For the text-containing cell, return its midpoint in [x, y] coordinate format. 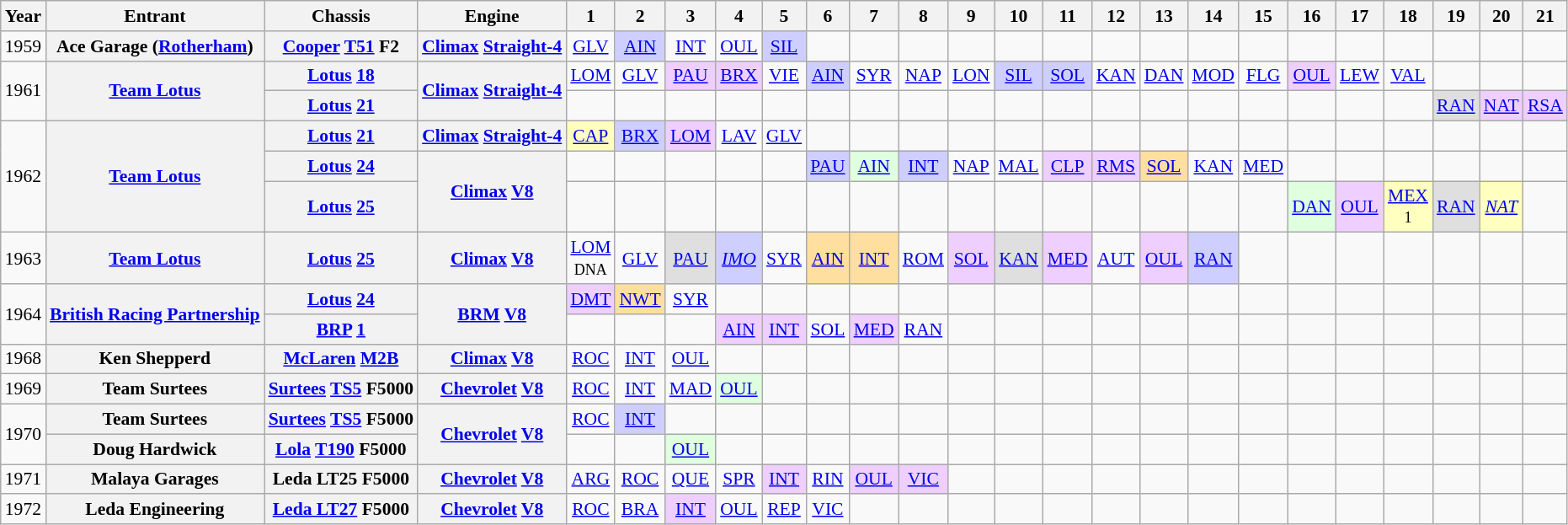
Chassis [341, 16]
IMO [739, 258]
1969 [24, 389]
MOD [1214, 76]
ROM [923, 258]
10 [1018, 16]
Entrant [155, 16]
AUT [1117, 258]
LAV [739, 137]
MAL [1018, 166]
16 [1312, 16]
MEX1 [1408, 207]
Lotus 18 [341, 76]
Lola T190 F5000 [341, 449]
DMT [590, 299]
11 [1068, 16]
QUE [691, 479]
Engine [492, 16]
Leda Engineering [155, 510]
5 [785, 16]
CAP [590, 137]
7 [874, 16]
1962 [24, 177]
BRP 1 [341, 329]
1 [590, 16]
1963 [24, 258]
20 [1501, 16]
REP [785, 510]
British Racing Partnership [155, 313]
17 [1359, 16]
6 [827, 16]
Ken Shepperd [155, 359]
BRA [640, 510]
LON [971, 76]
1964 [24, 313]
Year [24, 16]
Leda LT25 F5000 [341, 479]
RMS [1117, 166]
BRM V8 [492, 313]
McLaren M2B [341, 359]
LEW [1359, 76]
3 [691, 16]
9 [971, 16]
NWT [640, 299]
8 [923, 16]
14 [1214, 16]
1970 [24, 435]
1971 [24, 479]
19 [1456, 16]
MAD [691, 389]
Malaya Garages [155, 479]
Leda LT27 F5000 [341, 510]
Ace Garage (Rotherham) [155, 46]
RIN [827, 479]
Doug Hardwick [155, 449]
1959 [24, 46]
LOMDNA [590, 258]
FLG [1263, 76]
21 [1545, 16]
13 [1164, 16]
4 [739, 16]
1968 [24, 359]
RSA [1545, 106]
VAL [1408, 76]
18 [1408, 16]
CLP [1068, 166]
ARG [590, 479]
1961 [24, 91]
12 [1117, 16]
2 [640, 16]
VIE [785, 76]
Cooper T51 F2 [341, 46]
15 [1263, 16]
SPR [739, 479]
1972 [24, 510]
